Output the (x, y) coordinate of the center of the cell containing the given text.  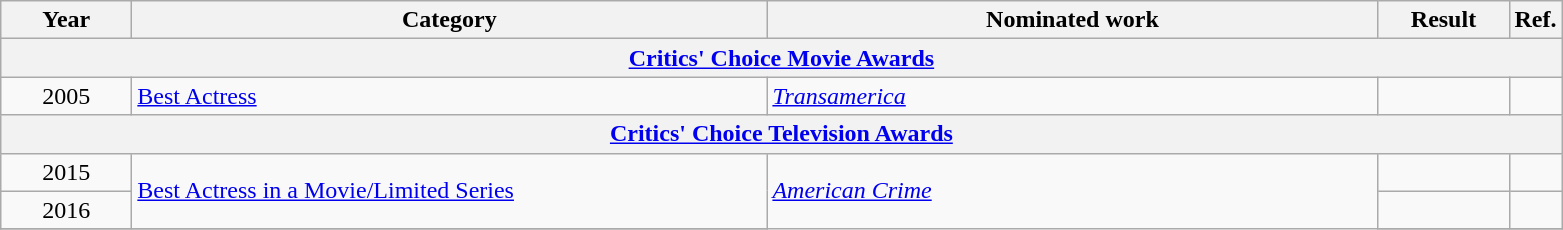
Best Actress (450, 96)
Best Actress in a Movie/Limited Series (450, 191)
Ref. (1536, 20)
Nominated work (1072, 20)
Year (66, 20)
Critics' Choice Television Awards (782, 134)
American Crime (1072, 191)
2016 (66, 210)
Category (450, 20)
Result (1444, 20)
2005 (66, 96)
Critics' Choice Movie Awards (782, 58)
2015 (66, 172)
Transamerica (1072, 96)
